Locate the cell with the specified text and output its [X, Y] center coordinate. 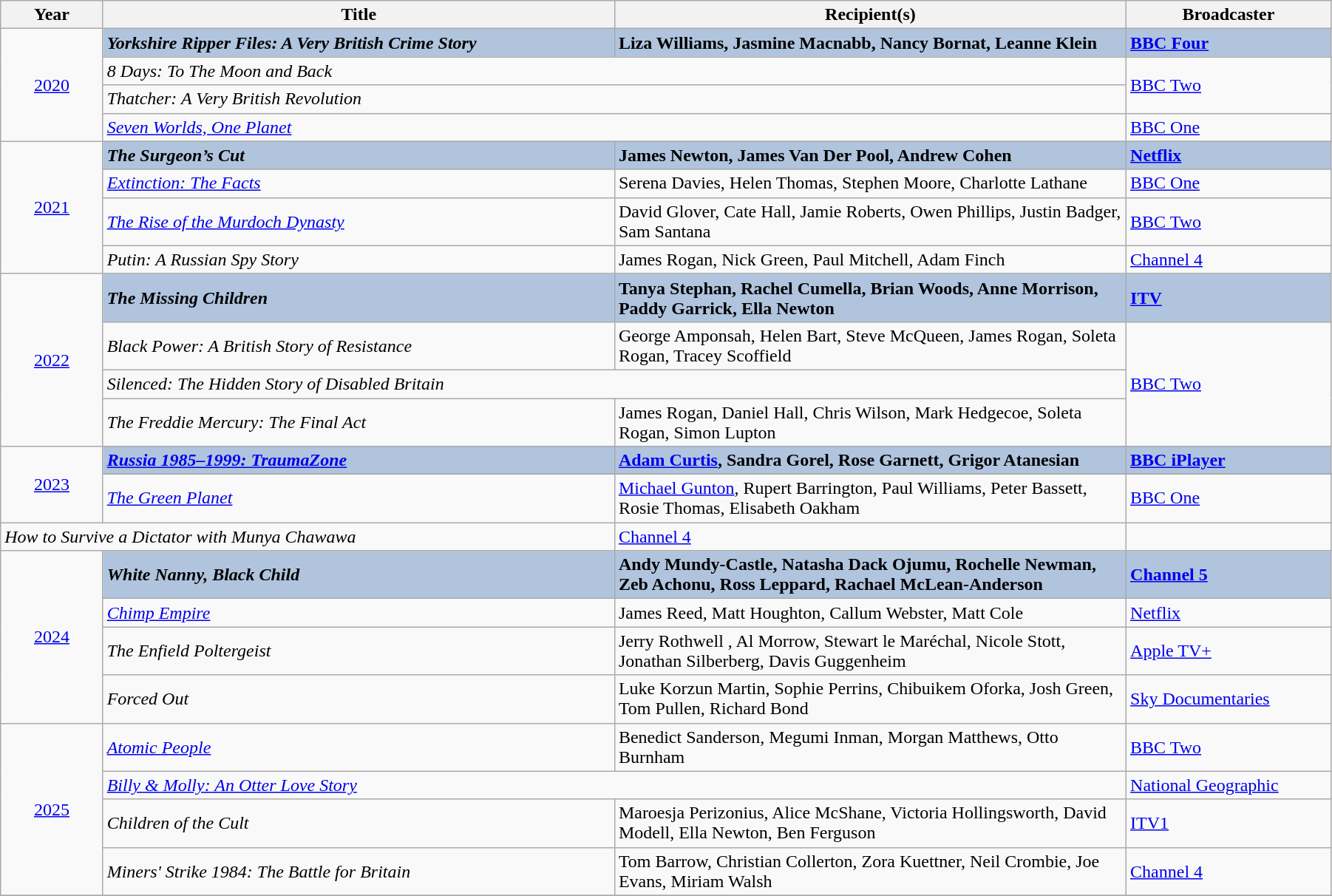
2020 [52, 85]
George Amponsah, Helen Bart, Steve McQueen, James Rogan, Soleta Rogan, Tracey Scoffield [870, 346]
Chimp Empire [359, 613]
Forced Out [359, 699]
Silenced: The Hidden Story of Disabled Britain [614, 384]
Recipient(s) [870, 15]
2025 [52, 809]
Black Power: A British Story of Resistance [359, 346]
James Rogan, Nick Green, Paul Mitchell, Adam Finch [870, 259]
Channel 5 [1229, 575]
Thatcher: A Very British Revolution [614, 99]
ITV [1229, 297]
BBC Four [1229, 43]
Children of the Cult [359, 824]
National Geographic [1229, 785]
James Newton, James Van Der Pool, Andrew Cohen [870, 155]
BBC iPlayer [1229, 461]
ITV1 [1229, 824]
The Missing Children [359, 297]
Maroesja Perizonius, Alice McShane, Victoria Hollingsworth, David Modell, Ella Newton, Ben Ferguson [870, 824]
2022 [52, 359]
8 Days: To The Moon and Back [614, 71]
Tanya Stephan, Rachel Cumella, Brian Woods, Anne Morrison, Paddy Garrick, Ella Newton [870, 297]
Title [359, 15]
Putin: A Russian Spy Story [359, 259]
Billy & Molly: An Otter Love Story [614, 785]
Luke Korzun Martin, Sophie Perrins, Chibuikem Oforka, Josh Green, Tom Pullen, Richard Bond [870, 699]
White Nanny, Black Child [359, 575]
James Rogan, Daniel Hall, Chris Wilson, Mark Hedgecoe, Soleta Rogan, Simon Lupton [870, 421]
The Enfield Poltergeist [359, 651]
Atomic People [359, 747]
Michael Gunton, Rupert Barrington, Paul Williams, Peter Bassett, Rosie Thomas, Elisabeth Oakham [870, 498]
The Freddie Mercury: The Final Act [359, 421]
2021 [52, 207]
Jerry Rothwell , Al Morrow, Stewart le Maréchal, Nicole Stott, Jonathan Silberberg, Davis Guggenheim [870, 651]
The Rise of the Murdoch Dynasty [359, 222]
How to Survive a Dictator with Munya Chawawa [307, 537]
David Glover, Cate Hall, Jamie Roberts, Owen Phillips, Justin Badger, Sam Santana [870, 222]
Broadcaster [1229, 15]
Extinction: The Facts [359, 183]
Yorkshire Ripper Files: A Very British Crime Story [359, 43]
James Reed, Matt Houghton, Callum Webster, Matt Cole [870, 613]
Apple TV+ [1229, 651]
Russia 1985–1999: TraumaZone [359, 461]
The Green Planet [359, 498]
Liza Williams, Jasmine Macnabb, Nancy Bornat, Leanne Klein [870, 43]
Miners' Strike 1984: The Battle for Britain [359, 871]
Serena Davies, Helen Thomas, Stephen Moore, Charlotte Lathane [870, 183]
2023 [52, 485]
Seven Worlds, One Planet [614, 127]
Year [52, 15]
Adam Curtis, Sandra Gorel, Rose Garnett, Grigor Atanesian [870, 461]
2024 [52, 637]
The Surgeon’s Cut [359, 155]
Benedict Sanderson, Megumi Inman, Morgan Matthews, Otto Burnham [870, 747]
Andy Mundy-Castle, Natasha Dack Ojumu, Rochelle Newman, Zeb Achonu, Ross Leppard, Rachael McLean-Anderson [870, 575]
Sky Documentaries [1229, 699]
Tom Barrow, Christian Collerton, Zora Kuettner, Neil Crombie, Joe Evans, Miriam Walsh [870, 871]
